Locate the cell with the specified text and output its (X, Y) center coordinate. 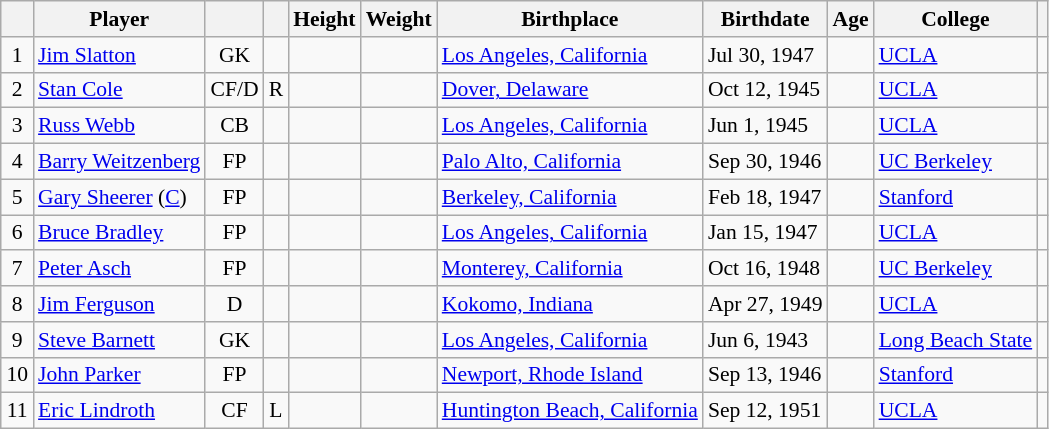
6 (17, 233)
Height (324, 19)
College (956, 19)
Long Beach State (956, 340)
2 (17, 90)
Gary Sheerer (C) (119, 197)
10 (17, 375)
Barry Weitzenberg (119, 162)
Age (851, 19)
Jim Ferguson (119, 304)
7 (17, 269)
Feb 18, 1947 (766, 197)
CF (234, 411)
Russ Webb (119, 126)
Player (119, 19)
5 (17, 197)
Bruce Bradley (119, 233)
Huntington Beach, California (570, 411)
Birthdate (766, 19)
Weight (399, 19)
CF/D (234, 90)
Jan 15, 1947 (766, 233)
1 (17, 55)
11 (17, 411)
Apr 27, 1949 (766, 304)
9 (17, 340)
R (276, 90)
D (234, 304)
CB (234, 126)
Dover, Delaware (570, 90)
L (276, 411)
Jul 30, 1947 (766, 55)
Peter Asch (119, 269)
8 (17, 304)
Berkeley, California (570, 197)
Sep 13, 1946 (766, 375)
Kokomo, Indiana (570, 304)
4 (17, 162)
Birthplace (570, 19)
Monterey, California (570, 269)
Eric Lindroth (119, 411)
3 (17, 126)
Newport, Rhode Island (570, 375)
Steve Barnett (119, 340)
Jun 1, 1945 (766, 126)
Oct 12, 1945 (766, 90)
Sep 30, 1946 (766, 162)
Palo Alto, California (570, 162)
Jim Slatton (119, 55)
John Parker (119, 375)
Stan Cole (119, 90)
Jun 6, 1943 (766, 340)
Oct 16, 1948 (766, 269)
Sep 12, 1951 (766, 411)
